Find where the given text appears and provide that cell's center as [x, y] coordinate. 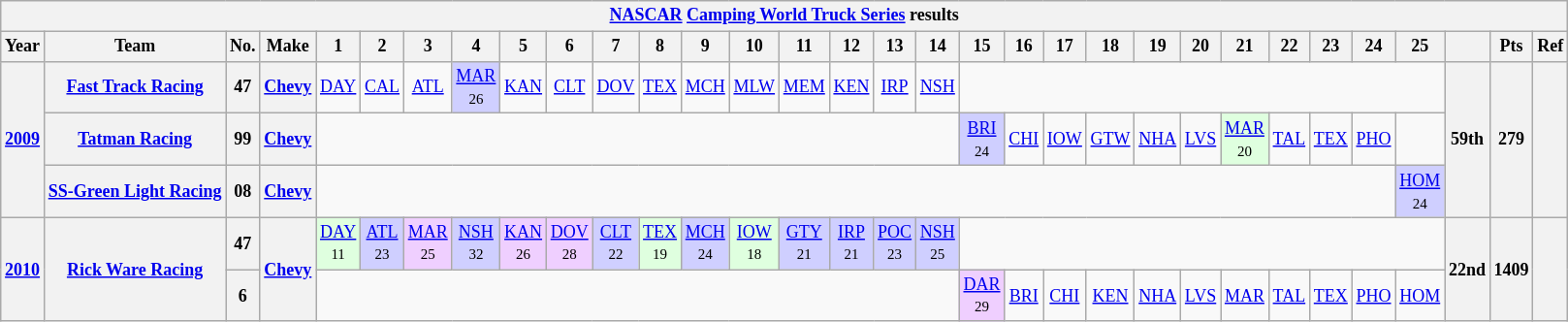
21 [1245, 47]
22nd [1468, 270]
8 [660, 47]
IOW [1065, 140]
No. [242, 47]
Rick Ware Racing [134, 270]
22 [1289, 47]
12 [851, 47]
14 [937, 47]
MEM [804, 87]
HOM [1420, 296]
ATL23 [382, 243]
POC23 [895, 243]
Ref [1551, 47]
3 [428, 47]
NASCAR Camping World Truck Series results [784, 16]
10 [754, 47]
BRI24 [981, 140]
MCH [705, 87]
23 [1330, 47]
4 [476, 47]
IRP21 [851, 243]
13 [895, 47]
2009 [23, 140]
IRP [895, 87]
5 [524, 47]
7 [616, 47]
IOW18 [754, 243]
ATL [428, 87]
9 [705, 47]
DAR29 [981, 296]
Make [288, 47]
16 [1024, 47]
DOV [616, 87]
99 [242, 140]
11 [804, 47]
MAR20 [1245, 140]
59th [1468, 140]
HOM24 [1420, 191]
NSH [937, 87]
15 [981, 47]
MAR [1245, 296]
2 [382, 47]
CLT [569, 87]
08 [242, 191]
MCH24 [705, 243]
CAL [382, 87]
Pts [1511, 47]
MAR25 [428, 243]
1409 [1511, 270]
DAY [338, 87]
DAY11 [338, 243]
CLT22 [616, 243]
17 [1065, 47]
24 [1373, 47]
NSH25 [937, 243]
279 [1511, 140]
20 [1200, 47]
DOV28 [569, 243]
NSH32 [476, 243]
TEX19 [660, 243]
25 [1420, 47]
18 [1110, 47]
BRI [1024, 296]
1 [338, 47]
GTW [1110, 140]
2010 [23, 270]
MAR26 [476, 87]
SS-Green Light Racing [134, 191]
Year [23, 47]
KAN [524, 87]
Team [134, 47]
GTY21 [804, 243]
MLW [754, 87]
Tatman Racing [134, 140]
19 [1158, 47]
KAN26 [524, 243]
Fast Track Racing [134, 87]
